Detect which cell encompasses the target text, then output its [X, Y] center coordinate. 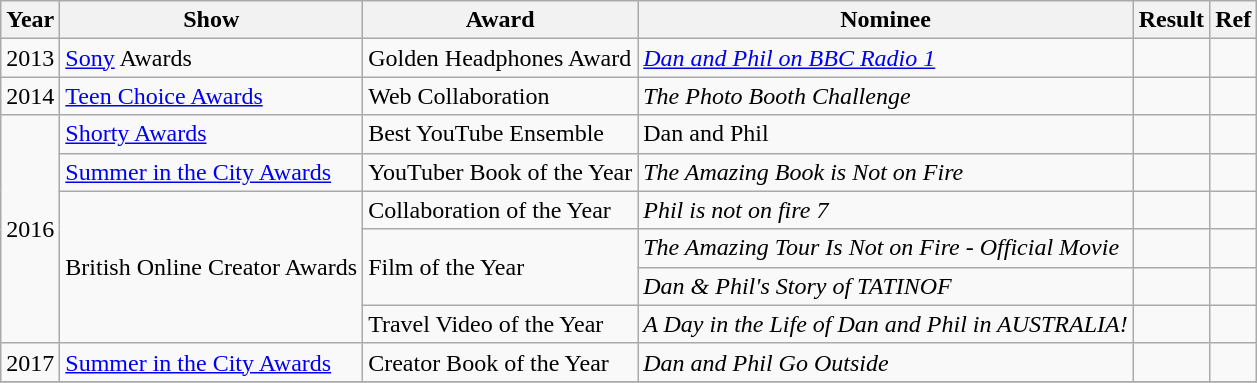
Dan and Phil Go Outside [886, 362]
Result [1171, 20]
Phil is not on fire 7 [886, 210]
Shorty Awards [212, 134]
Dan and Phil [886, 134]
Show [212, 20]
2014 [30, 96]
Film of the Year [500, 267]
Ref [1234, 20]
The Amazing Tour Is Not on Fire - Official Movie [886, 248]
Sony Awards [212, 58]
Golden Headphones Award [500, 58]
Dan and Phil on BBC Radio 1 [886, 58]
Creator Book of the Year [500, 362]
2013 [30, 58]
Dan & Phil's Story of TATINOF [886, 286]
The Photo Booth Challenge [886, 96]
Web Collaboration [500, 96]
Collaboration of the Year [500, 210]
Travel Video of the Year [500, 324]
2017 [30, 362]
2016 [30, 229]
Year [30, 20]
Teen Choice Awards [212, 96]
Award [500, 20]
Best YouTube Ensemble [500, 134]
Nominee [886, 20]
The Amazing Book is Not on Fire [886, 172]
YouTuber Book of the Year [500, 172]
A Day in the Life of Dan and Phil in AUSTRALIA! [886, 324]
British Online Creator Awards [212, 267]
